From the cell containing the given text, extract its center point as [x, y] coordinate. 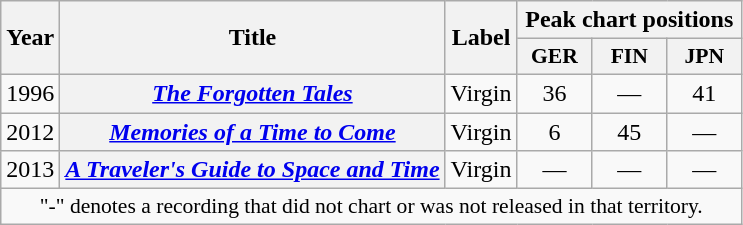
Year [30, 38]
6 [554, 131]
FIN [630, 57]
"-" denotes a recording that did not chart or was not released in that territory. [372, 207]
JPN [704, 57]
Title [252, 38]
Memories of a Time to Come [252, 131]
2013 [30, 170]
Peak chart positions [630, 20]
GER [554, 57]
41 [704, 93]
36 [554, 93]
A Traveler's Guide to Space and Time [252, 170]
1996 [30, 93]
The Forgotten Tales [252, 93]
2012 [30, 131]
45 [630, 131]
Label [481, 38]
